Extract the (X, Y) coordinate from the center of the cell holding the provided text.  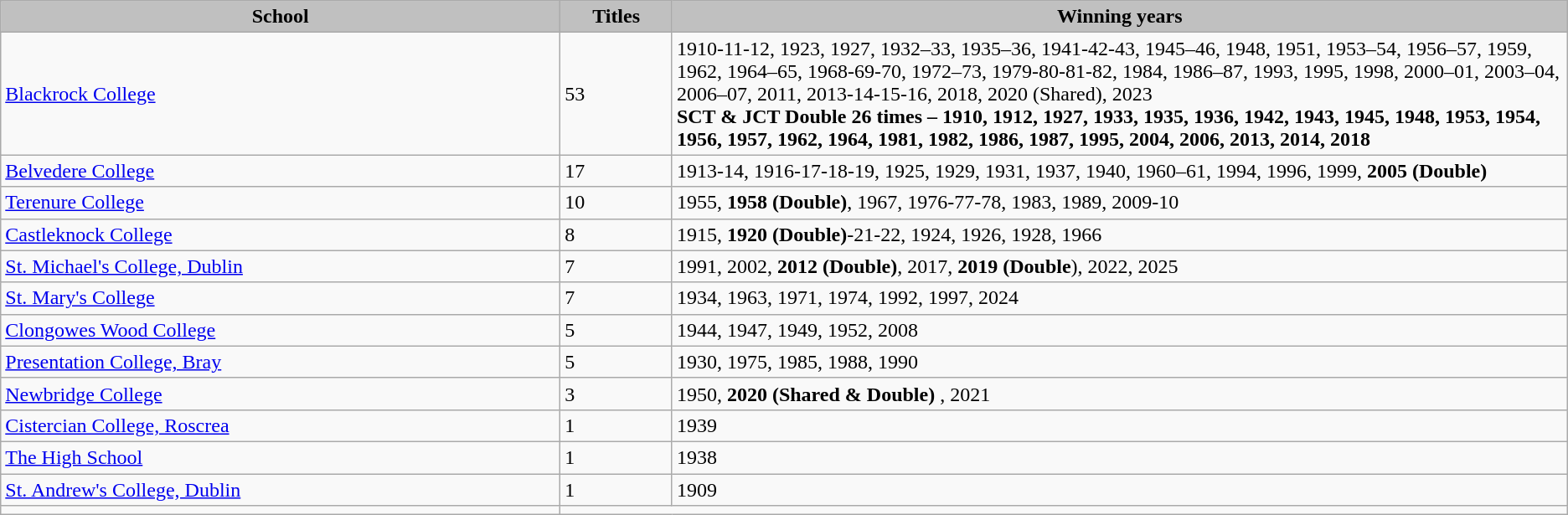
Titles (616, 17)
1909 (1119, 490)
1938 (1119, 457)
1915, 1920 (Double)-21-22, 1924, 1926, 1928, 1966 (1119, 234)
Presentation College, Bray (281, 362)
1944, 1947, 1949, 1952, 2008 (1119, 330)
8 (616, 234)
Winning years (1119, 17)
School (281, 17)
Newbridge College (281, 394)
1934, 1963, 1971, 1974, 1992, 1997, 2024 (1119, 298)
Blackrock College (281, 94)
1955, 1958 (Double), 1967, 1976-77-78, 1983, 1989, 2009-10 (1119, 203)
1991, 2002, 2012 (Double), 2017, 2019 (Double), 2022, 2025 (1119, 266)
17 (616, 171)
Cistercian College, Roscrea (281, 425)
St. Michael's College, Dublin (281, 266)
Belvedere College (281, 171)
St. Andrew's College, Dublin (281, 490)
3 (616, 394)
10 (616, 203)
1950, 2020 (Shared & Double) , 2021 (1119, 394)
Castleknock College (281, 234)
1930, 1975, 1985, 1988, 1990 (1119, 362)
St. Mary's College (281, 298)
Terenure College (281, 203)
Clongowes Wood College (281, 330)
1913-14, 1916-17-18-19, 1925, 1929, 1931, 1937, 1940, 1960–61, 1994, 1996, 1999, 2005 (Double) (1119, 171)
1939 (1119, 425)
53 (616, 94)
The High School (281, 457)
